Find where the given text appears and provide that cell's center as (X, Y) coordinate. 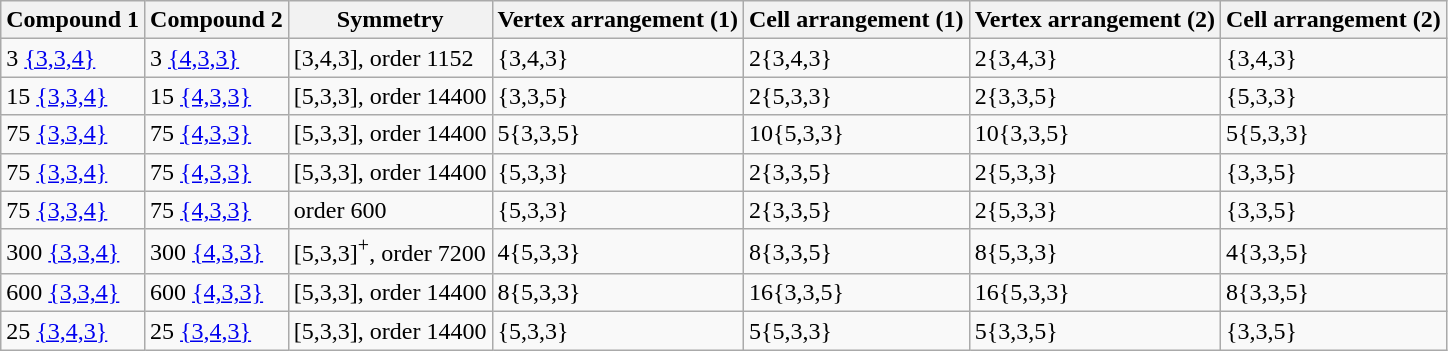
300 {3,3,4} (73, 252)
Symmetry (390, 20)
Cell arrangement (2) (1334, 20)
15 {3,3,4} (73, 96)
order 600 (390, 210)
3 {3,3,4} (73, 58)
4{3,3,5} (1334, 252)
4{5,3,3} (618, 252)
[3,4,3], order 1152 (390, 58)
10{5,3,3} (856, 134)
300 {4,3,3} (217, 252)
15 {4,3,3} (217, 96)
Cell arrangement (1) (856, 20)
Vertex arrangement (2) (1094, 20)
3 {4,3,3} (217, 58)
600 {3,3,4} (73, 293)
Compound 1 (73, 20)
16{3,3,5} (856, 293)
10{3,3,5} (1094, 134)
600 {4,3,3} (217, 293)
Vertex arrangement (1) (618, 20)
Compound 2 (217, 20)
16{5,3,3} (1094, 293)
[5,3,3]+, order 7200 (390, 252)
